Find where the given text appears and provide that cell's center as (X, Y) coordinate. 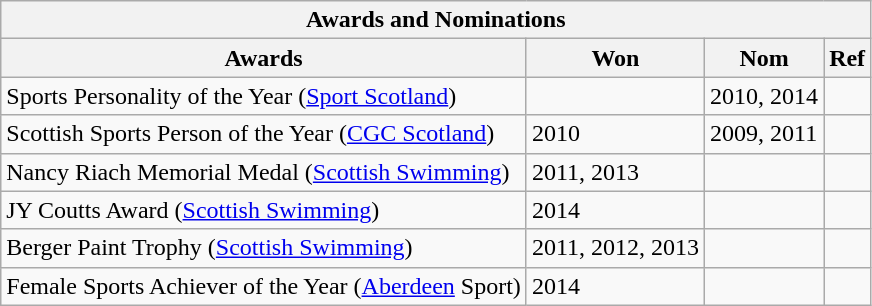
Scottish Sports Person of the Year (CGC Scotland) (264, 134)
Ref (848, 58)
JY Coutts Award (Scottish Swimming) (264, 210)
Berger Paint Trophy (Scottish Swimming) (264, 248)
2011, 2012, 2013 (615, 248)
2011, 2013 (615, 172)
2009, 2011 (764, 134)
Sports Personality of the Year (Sport Scotland) (264, 96)
Female Sports Achiever of the Year (Aberdeen Sport) (264, 286)
2010 (615, 134)
Nom (764, 58)
Won (615, 58)
Awards and Nominations (436, 20)
Nancy Riach Memorial Medal (Scottish Swimming) (264, 172)
Awards (264, 58)
2010, 2014 (764, 96)
